Extract the [X, Y] coordinate from the center of the cell holding the provided text.  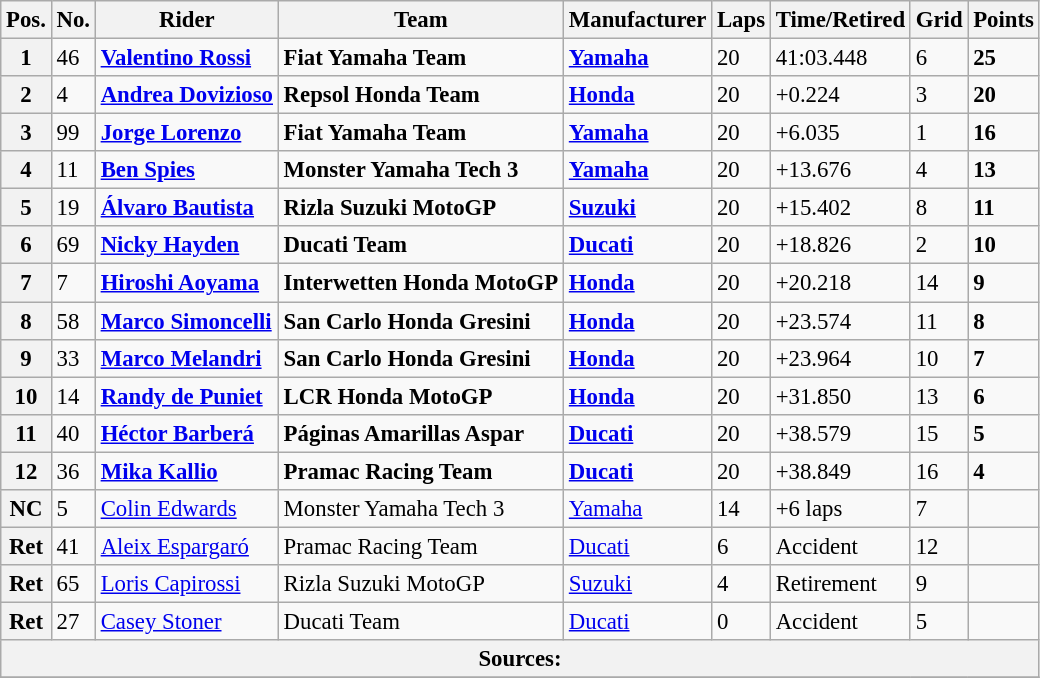
41 [73, 546]
+38.849 [840, 471]
Team [420, 20]
Hiroshi Aoyama [186, 283]
Grid [938, 20]
Randy de Puniet [186, 396]
19 [73, 208]
41:03.448 [840, 58]
Time/Retired [840, 20]
Laps [742, 20]
69 [73, 245]
33 [73, 358]
+6 laps [840, 509]
Mika Kallio [186, 471]
Colin Edwards [186, 509]
+15.402 [840, 208]
+6.035 [840, 133]
Héctor Barberá [186, 433]
Andrea Dovizioso [186, 95]
Casey Stoner [186, 621]
+23.964 [840, 358]
Repsol Honda Team [420, 95]
+20.218 [840, 283]
46 [73, 58]
+0.224 [840, 95]
Marco Melandri [186, 358]
Páginas Amarillas Aspar [420, 433]
+18.826 [840, 245]
40 [73, 433]
+38.579 [840, 433]
15 [938, 433]
65 [73, 584]
Aleix Espargaró [186, 546]
Rider [186, 20]
36 [73, 471]
58 [73, 321]
25 [1004, 58]
+31.850 [840, 396]
Retirement [840, 584]
No. [73, 20]
Ben Spies [186, 170]
Álvaro Bautista [186, 208]
Loris Capirossi [186, 584]
Manufacturer [638, 20]
Nicky Hayden [186, 245]
Valentino Rossi [186, 58]
0 [742, 621]
+23.574 [840, 321]
Marco Simoncelli [186, 321]
Interwetten Honda MotoGP [420, 283]
Points [1004, 20]
Pos. [26, 20]
Jorge Lorenzo [186, 133]
27 [73, 621]
Sources: [520, 659]
LCR Honda MotoGP [420, 396]
99 [73, 133]
NC [26, 509]
+13.676 [840, 170]
